Search for the cell housing the specified text and yield its [X, Y] center coordinate. 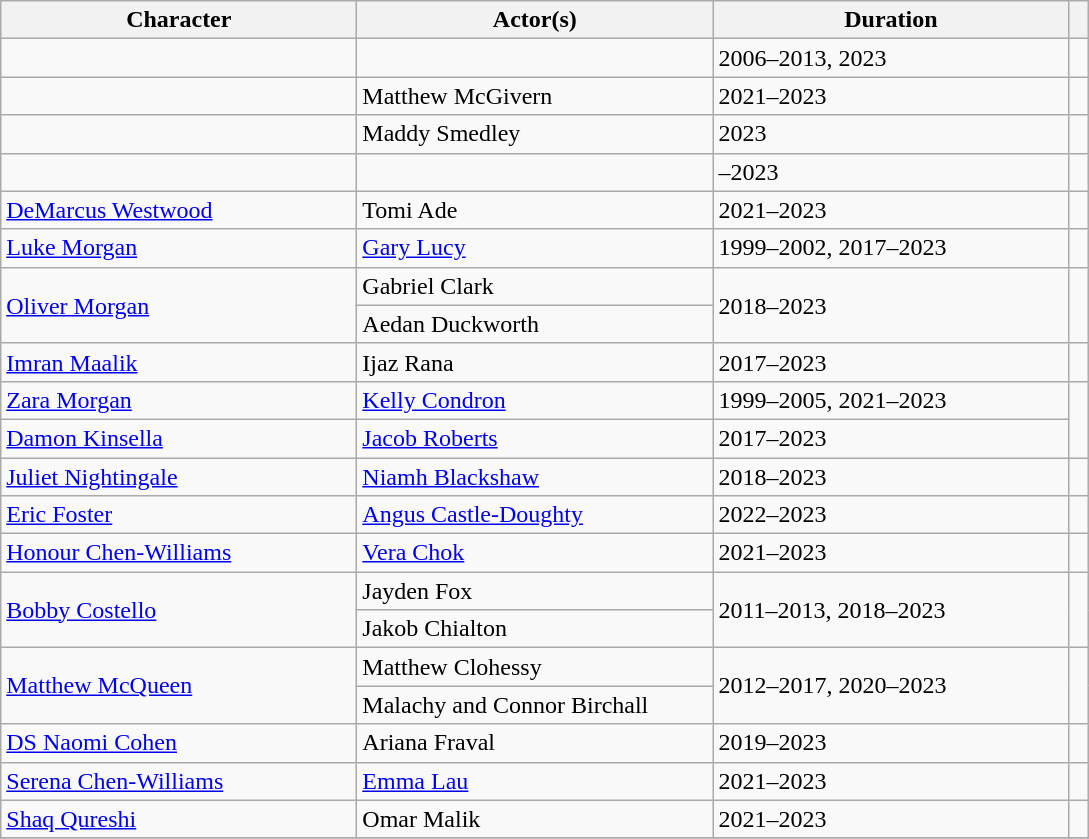
Aedan Duckworth [535, 324]
Honour Chen-Williams [179, 553]
Actor(s) [535, 20]
Serena Chen-Williams [179, 781]
Damon Kinsella [179, 438]
Maddy Smedley [535, 134]
Kelly Condron [535, 400]
2006–2013, 2023 [891, 58]
Gabriel Clark [535, 286]
Imran Maalik [179, 362]
Matthew McQueen [179, 686]
Tomi Ade [535, 210]
DeMarcus Westwood [179, 210]
Character [179, 20]
Vera Chok [535, 553]
Oliver Morgan [179, 305]
Emma Lau [535, 781]
Duration [891, 20]
2023 [891, 134]
Bobby Costello [179, 610]
Juliet Nightingale [179, 477]
Matthew Clohessy [535, 667]
2012–2017, 2020–2023 [891, 686]
Ariana Fraval [535, 743]
Jacob Roberts [535, 438]
Luke Morgan [179, 248]
2022–2023 [891, 515]
Omar Malik [535, 819]
DS Naomi Cohen [179, 743]
Matthew McGivern [535, 96]
Zara Morgan [179, 400]
1999–2005, 2021–2023 [891, 400]
Gary Lucy [535, 248]
–2023 [891, 172]
1999–2002, 2017–2023 [891, 248]
Jakob Chialton [535, 629]
Malachy and Connor Birchall [535, 705]
Eric Foster [179, 515]
Jayden Fox [535, 591]
2011–2013, 2018–2023 [891, 610]
Angus Castle-Doughty [535, 515]
Ijaz Rana [535, 362]
Shaq Qureshi [179, 819]
2019–2023 [891, 743]
Niamh Blackshaw [535, 477]
